Provide the [X, Y] coordinate of the cell's center where the given text is located.  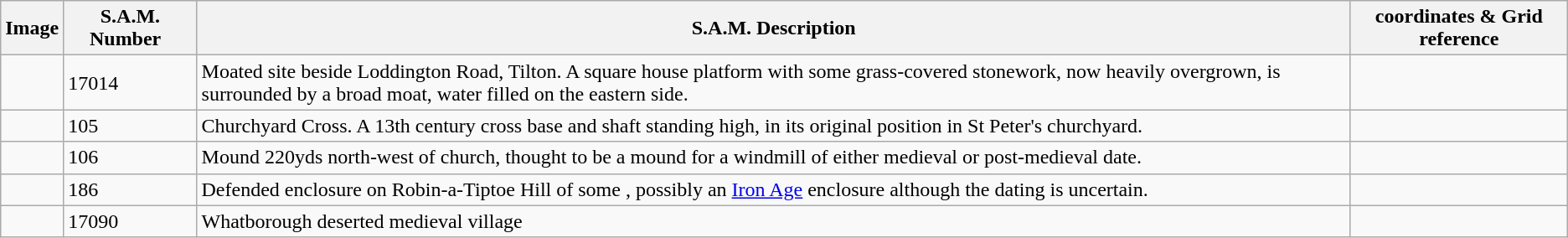
S.A.M. Description [774, 28]
Defended enclosure on Robin-a-Tiptoe Hill of some , possibly an Iron Age enclosure although the dating is uncertain. [774, 189]
Mound 220yds north-west of church, thought to be a mound for a windmill of either medieval or post-medieval date. [774, 158]
186 [131, 189]
17014 [131, 82]
Whatborough deserted medieval village [774, 221]
105 [131, 126]
17090 [131, 221]
coordinates & Grid reference [1459, 28]
Image [32, 28]
106 [131, 158]
Churchyard Cross. A 13th century cross base and shaft standing high, in its original position in St Peter's churchyard. [774, 126]
S.A.M. Number [131, 28]
